Capture the cell that displays the provided text and extract its [x, y] central coordinate. 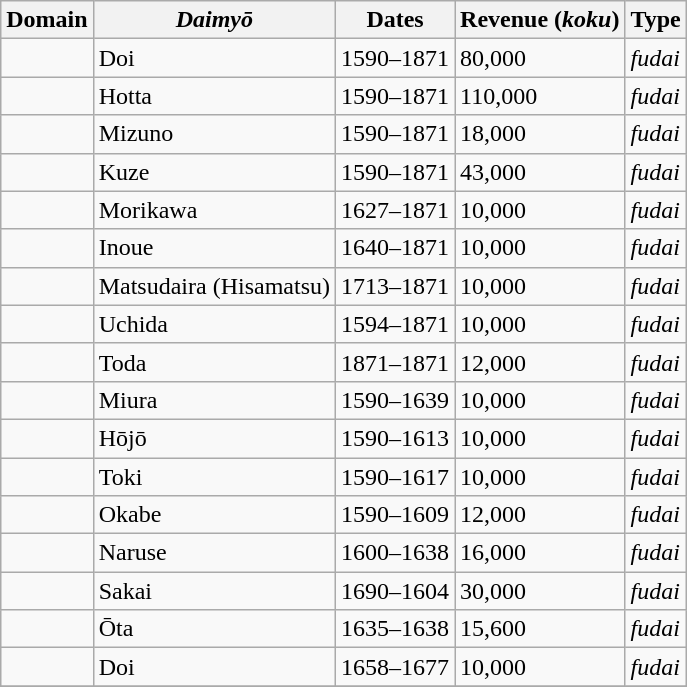
1590–1613 [396, 438]
Toki [214, 477]
Sakai [214, 591]
Mizuno [214, 134]
1590–1617 [396, 477]
1590–1609 [396, 515]
1635–1638 [396, 629]
Uchida [214, 324]
Inoue [214, 248]
15,600 [540, 629]
Daimyō [214, 20]
1690–1604 [396, 591]
110,000 [540, 96]
Kuze [214, 172]
1713–1871 [396, 286]
80,000 [540, 58]
Naruse [214, 553]
Hōjō [214, 438]
Revenue (koku) [540, 20]
43,000 [540, 172]
Morikawa [214, 210]
1590–1639 [396, 400]
Matsudaira (Hisamatsu) [214, 286]
18,000 [540, 134]
Okabe [214, 515]
1600–1638 [396, 553]
Dates [396, 20]
Miura [214, 400]
1640–1871 [396, 248]
Hotta [214, 96]
Domain [47, 20]
16,000 [540, 553]
30,000 [540, 591]
1594–1871 [396, 324]
Toda [214, 362]
1658–1677 [396, 667]
1627–1871 [396, 210]
Type [656, 20]
1871–1871 [396, 362]
Ōta [214, 629]
